Extract the [X, Y] coordinate from the center of the cell holding the provided text.  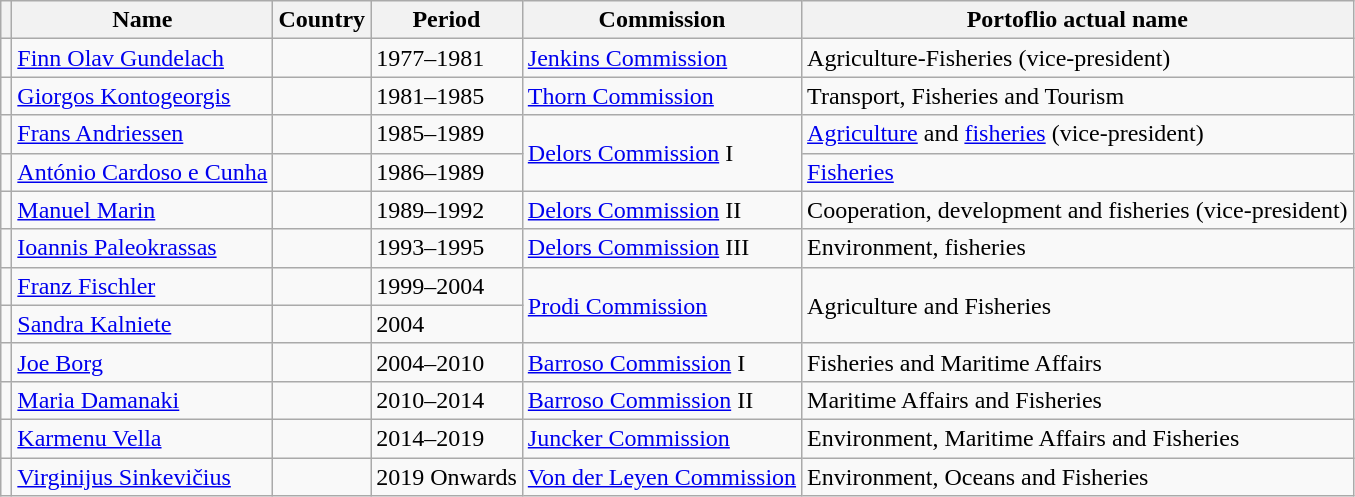
Environment, fisheries [1078, 248]
Fisheries [1078, 172]
Juncker Commission [662, 438]
Von der Leyen Commission [662, 477]
Jenkins Commission [662, 58]
2019 Onwards [447, 477]
Delors Commission III [662, 248]
Agriculture-Fisheries (vice-president) [1078, 58]
1985–1989 [447, 134]
Portoflio actual name [1078, 20]
Maria Damanaki [142, 400]
1989–1992 [447, 210]
Delors Commission II [662, 210]
Manuel Marin [142, 210]
Name [142, 20]
Maritime Affairs and Fisheries [1078, 400]
Prodi Commission [662, 305]
Agriculture and Fisheries [1078, 305]
Environment, Maritime Affairs and Fisheries [1078, 438]
Franz Fischler [142, 286]
Giorgos Kontogeorgis [142, 96]
Karmenu Vella [142, 438]
1999–2004 [447, 286]
Cooperation, development and fisheries (vice-president) [1078, 210]
Country [322, 20]
1986–1989 [447, 172]
Ioannis Paleokrassas [142, 248]
Commission [662, 20]
2014–2019 [447, 438]
1981–1985 [447, 96]
Agriculture and fisheries (vice-president) [1078, 134]
Frans Andriessen [142, 134]
Period [447, 20]
Environment, Oceans and Fisheries [1078, 477]
Thorn Commission [662, 96]
Delors Commission I [662, 153]
Virginijus Sinkevičius [142, 477]
Barroso Commission II [662, 400]
Fisheries and Maritime Affairs [1078, 362]
2004–2010 [447, 362]
1977–1981 [447, 58]
2004 [447, 324]
Joe Borg [142, 362]
Finn Olav Gundelach [142, 58]
Sandra Kalniete [142, 324]
António Cardoso e Cunha [142, 172]
Barroso Commission I [662, 362]
1993–1995 [447, 248]
Transport, Fisheries and Tourism [1078, 96]
2010–2014 [447, 400]
